Scan for the cell matching the given text and deliver its [X, Y] coordinate at center. 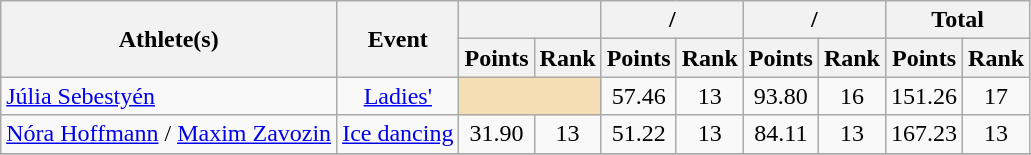
Event [398, 39]
84.11 [780, 134]
57.46 [638, 96]
17 [996, 96]
16 [852, 96]
93.80 [780, 96]
Athlete(s) [169, 39]
167.23 [924, 134]
51.22 [638, 134]
Ladies' [398, 96]
Ice dancing [398, 134]
151.26 [924, 96]
Júlia Sebestyén [169, 96]
31.90 [496, 134]
Total [957, 20]
Nóra Hoffmann / Maxim Zavozin [169, 134]
